Locate the cell with the specified text and output its (X, Y) center coordinate. 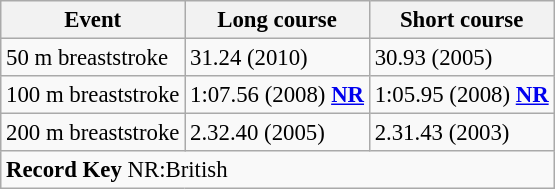
30.93 (2005) (462, 58)
100 m breaststroke (93, 95)
Short course (462, 20)
Record Key NR:British (278, 170)
31.24 (2010) (278, 58)
Event (93, 20)
1:07.56 (2008) NR (278, 95)
1:05.95 (2008) NR (462, 95)
2.32.40 (2005) (278, 133)
Long course (278, 20)
50 m breaststroke (93, 58)
200 m breaststroke (93, 133)
2.31.43 (2003) (462, 133)
